Return (X, Y) of the center of cell containing provided text 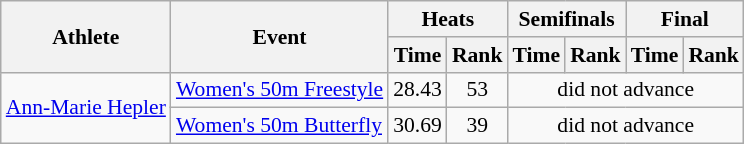
39 (478, 126)
Heats (448, 19)
Ann-Marie Hepler (86, 108)
Women's 50m Freestyle (280, 90)
Athlete (86, 36)
Event (280, 36)
Women's 50m Butterfly (280, 126)
30.69 (418, 126)
53 (478, 90)
Semifinals (566, 19)
28.43 (418, 90)
Final (685, 19)
